Scan for the cell matching the given text and deliver its (X, Y) coordinate at center. 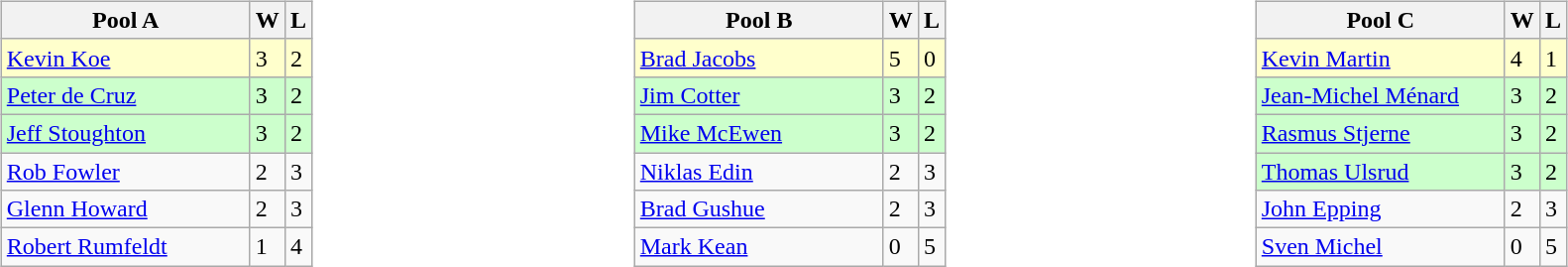
Pool B (759, 20)
Mike McEwen (759, 133)
Robert Rumfeldt (125, 247)
Sven Michel (1380, 247)
Mark Kean (759, 247)
Rasmus Stjerne (1380, 133)
Jeff Stoughton (125, 133)
John Epping (1380, 209)
Rob Fowler (125, 172)
Brad Jacobs (759, 58)
Pool A (125, 20)
Niklas Edin (759, 172)
Thomas Ulsrud (1380, 172)
Glenn Howard (125, 209)
Kevin Koe (125, 58)
Jean-Michel Ménard (1380, 95)
Peter de Cruz (125, 95)
Kevin Martin (1380, 58)
Jim Cotter (759, 95)
Brad Gushue (759, 209)
Pool C (1380, 20)
